Output the (X, Y) coordinate of the center of the cell containing the given text.  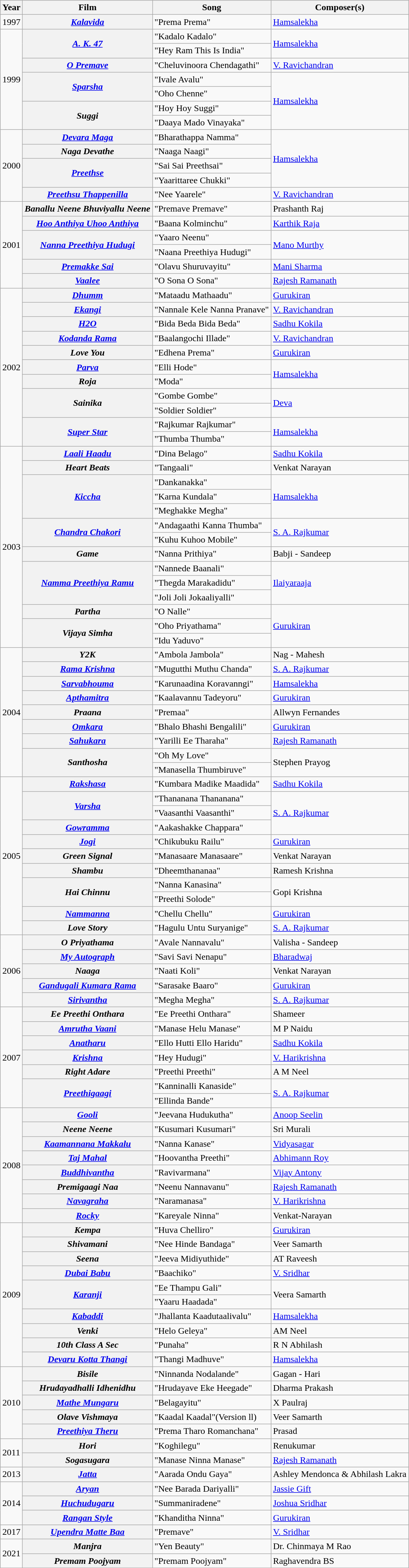
"Idu Yaduvo" (212, 640)
"Nee Hinde Bandaga" (212, 1244)
"Cheluvinoora Chendagathi" (212, 65)
"Yen Beauty" (212, 1546)
Composer(s) (340, 8)
Preethiya Theru (88, 1431)
Nag - Mahesh (340, 655)
"Summaniradene" (212, 1503)
"Yarilli Ee Tharaha" (212, 741)
"Jeevana Hudukutha" (212, 1115)
"Ee Thampu Gali" (212, 1287)
Film (88, 8)
Karanji (88, 1294)
Ee Preethi Onthara (88, 1014)
Kalavida (88, 22)
Sri Murali (340, 1129)
"Olavu Shuruvayitu" (212, 266)
"Dina Belago" (212, 453)
Praana (88, 712)
Vidyasagar (340, 1144)
Sarvabhouma (88, 683)
"Avale Nannavalu" (212, 942)
Upendra Matte Baa (88, 1532)
"Hey Ram This Is India" (212, 51)
2002 (11, 367)
"Bharathappa Namma" (212, 137)
Partha (88, 611)
"Ello Hutti Ello Haridu" (212, 1043)
"Bida Beda Bida Beda" (212, 324)
"Bhalo Bhashi Bengalili" (212, 727)
Gandugali Kumara Rama (88, 985)
"Dankanakka" (212, 482)
Gagan - Hari (340, 1374)
"Belagayitu" (212, 1403)
2003 (11, 547)
"Oho Chenne" (212, 94)
"Punaha" (212, 1345)
Gooli (88, 1115)
Sogasugara (88, 1460)
"Aakashakke Chappara" (212, 827)
A. K. 47 (88, 43)
Omkara (88, 727)
Mani Sharma (340, 266)
"Ee Preethi Onthara" (212, 1014)
Shambu (88, 870)
Banallu Neene Bhuviyallu Neene (88, 209)
A M Neel (340, 1072)
Raghavendra BS (340, 1561)
"Yaaro Neenu" (212, 238)
"Kanninalli Kanaside" (212, 1086)
"Kumbara Madike Maadida" (212, 784)
"Prema Tharo Romanchana" (212, 1431)
Santhosha (88, 762)
M P Naidu (340, 1028)
"O Sona O Sona" (212, 281)
Aryan (88, 1489)
Prashanth Raj (340, 209)
Anatharu (88, 1043)
2007 (11, 1057)
Kaamannana Makkalu (88, 1144)
"Nee Barada Dariyalli" (212, 1489)
Dharma Prakash (340, 1388)
Stephen Prayog (340, 762)
"Hey Hudugi" (212, 1057)
"Kaadal Kaadal"(Version ll) (212, 1417)
"Edhena Prema" (212, 353)
Devaru Kotta Thangi (88, 1359)
2014 (11, 1503)
"Naaga Naagi" (212, 151)
"Nannale Kele Nanna Pranave" (212, 309)
2009 (11, 1294)
2001 (11, 245)
Kiccha (88, 496)
Buddhivantha (88, 1172)
"Daaya Mado Vinayaka" (212, 122)
Dhumm (88, 295)
"Ellinda Bande" (212, 1101)
H2O (88, 324)
"Neenu Nannavanu" (212, 1187)
Dr. Chinmaya M Rao (340, 1546)
10th Class A Sec (88, 1345)
Hoo Anthiya Uhoo Anthiya (88, 223)
"Helo Geleya" (212, 1330)
Vijay Antony (340, 1172)
Huchudugaru (88, 1503)
Taj Mahal (88, 1158)
"Naramanasa" (212, 1201)
Love Story (88, 928)
"Joli Joli Jokaaliyalli" (212, 597)
Venki (88, 1330)
"Ninnanda Nodalande" (212, 1374)
"Thumba Thumba" (212, 439)
"Thegda Marakadidu" (212, 583)
Kempa (88, 1230)
"Hoy Hoy Suggi" (212, 108)
"Jeeva Midiyuthide" (212, 1259)
Nanna Preethiya Hudugi (88, 245)
Sahukara (88, 741)
Naga Devathe (88, 151)
Babji - Sandeep (340, 554)
"Baalangochi Illade" (212, 338)
"Ambola Jambola" (212, 655)
Year (11, 8)
Kabaddi (88, 1316)
Jatta (88, 1474)
"Ravivarmana" (212, 1172)
"Nanna Prithiya" (212, 554)
"Yaarittaree Chukki" (212, 180)
"Mataadu Mathaadu" (212, 295)
Deva (340, 403)
"Koghilegu" (212, 1446)
"Manase Helu Manase" (212, 1028)
"Premam Poojyam" (212, 1561)
Gowramma (88, 827)
"Sarasake Baaro" (212, 985)
Y2K (88, 655)
Seena (88, 1259)
"Meghakke Megha" (212, 511)
"Andagaathi Kanna Thumba" (212, 525)
"Savi Savi Nenapu" (212, 957)
Game (88, 554)
Shameer (340, 1014)
Jassie Gift (340, 1489)
"Nee Yaarele" (212, 195)
"Kadalo Kadalo" (212, 36)
Ashley Mendonca & Abhilash Lakra (340, 1474)
2017 (11, 1532)
"Premaa" (212, 712)
"Thananana Thananana" (212, 798)
My Autograph (88, 957)
Devara Maga (88, 137)
Varsha (88, 806)
Rocky (88, 1215)
AT Raveesh (340, 1259)
"Moda" (212, 381)
"Preethi Preethi" (212, 1072)
"Jhallanta Kaadutaalivalu" (212, 1316)
"Yaaru Haadada" (212, 1302)
"Mugutthi Muthu Chanda" (212, 669)
Suggi (88, 115)
Heart Beats (88, 468)
Mano Murthy (340, 245)
"Nannede Baanali" (212, 568)
Bisile (88, 1374)
2006 (11, 971)
Premigaagi Naa (88, 1187)
"Dheemthananaa" (212, 870)
"Prema Prema" (212, 22)
Allwyn Fernandes (340, 712)
Premakke Sai (88, 266)
Rakshasa (88, 784)
2010 (11, 1403)
"Karna Kundala" (212, 496)
"Tangaali" (212, 468)
X Paulraj (340, 1403)
Anoop Seelin (340, 1115)
Right Adare (88, 1072)
Vijaya Simha (88, 633)
R N Abhilash (340, 1345)
"Oho Priyathama" (212, 626)
2011 (11, 1453)
Laali Haadu (88, 453)
Preethse (88, 173)
"Manase Ninna Manase" (212, 1460)
Krishna (88, 1057)
AM Neel (340, 1330)
"Aarada Ondu Gaya" (212, 1474)
Manjra (88, 1546)
O Premave (88, 65)
Amrutha Vaani (88, 1028)
"Kuhu Kuhoo Mobile" (212, 540)
Love You (88, 353)
"Huva Chelliro" (212, 1230)
"Oh My Love" (212, 755)
"Thangi Madhuve" (212, 1359)
"Soldier Soldier" (212, 410)
"Naati Koli" (212, 971)
Green Signal (88, 856)
"Ivale Avalu" (212, 79)
Roja (88, 381)
"Nanna Kanase" (212, 1144)
"Megha Megha" (212, 1000)
Jogi (88, 841)
"Hrudayave Eke Heegade" (212, 1388)
Veera Samarth (340, 1294)
Kodanda Rama (88, 338)
Mathe Mungaru (88, 1403)
"Manasaare Manasaare" (212, 856)
Navagraha (88, 1201)
"Kusumari Kusumari" (212, 1129)
"Nanna Kanasina" (212, 885)
2021 (11, 1553)
"Kareyale Ninna" (212, 1215)
"Hoovantha Preethi" (212, 1158)
Super Star (88, 432)
Hrudayadhalli Idhenidhu (88, 1388)
"Karunaadina Koravanngi" (212, 683)
Abhimann Roy (340, 1158)
Dubai Babu (88, 1273)
Song (212, 8)
O Priyathama (88, 942)
Naaga (88, 971)
Neene Neene (88, 1129)
"Gombe Gombe" (212, 396)
Karthik Raja (340, 223)
"Vaasanthi Vaasanthi" (212, 813)
Gopi Krishna (340, 892)
Preethigaagi (88, 1093)
Hai Chinnu (88, 892)
2005 (11, 856)
2000 (11, 165)
"Preethi Solode" (212, 899)
"Premave Premave" (212, 209)
"Rajkumar Rajkumar" (212, 425)
2004 (11, 713)
"Khanditha Ninna" (212, 1517)
"Baana Kolminchu" (212, 223)
"Manasella Thumbiruve" (212, 770)
Namma Preethiya Ramu (88, 583)
Renukumar (340, 1446)
Premam Poojyam (88, 1561)
"Sai Sai Preethsai" (212, 165)
"Premave" (212, 1532)
"Kaalavannu Tadeyoru" (212, 698)
"O Nalle" (212, 611)
1999 (11, 79)
Vaalee (88, 281)
Chandra Chakori (88, 532)
Preethsu Thappenilla (88, 195)
Apthamitra (88, 698)
"Chellu Chellu" (212, 914)
Ekangi (88, 309)
2013 (11, 1474)
1997 (11, 22)
Prasad (340, 1431)
Rama Krishna (88, 669)
"Chikubuku Railu" (212, 841)
Bharadwaj (340, 957)
Sparsha (88, 87)
Valisha - Sandeep (340, 942)
2008 (11, 1165)
Ilaiyaraaja (340, 583)
Parva (88, 367)
Ramesh Krishna (340, 870)
Rangan Style (88, 1517)
"Hagulu Untu Suryanige" (212, 928)
Joshua Sridhar (340, 1503)
"Baachiko" (212, 1273)
Venkat-Narayan (340, 1215)
Sirivantha (88, 1000)
"Naana Preethiya Hudugi" (212, 252)
Hori (88, 1446)
Olave Vishmaya (88, 1417)
"Elli Hode" (212, 367)
Shivamani (88, 1244)
Nammanna (88, 914)
Sainika (88, 403)
